Locate the cell with the specified text and output its (x, y) center coordinate. 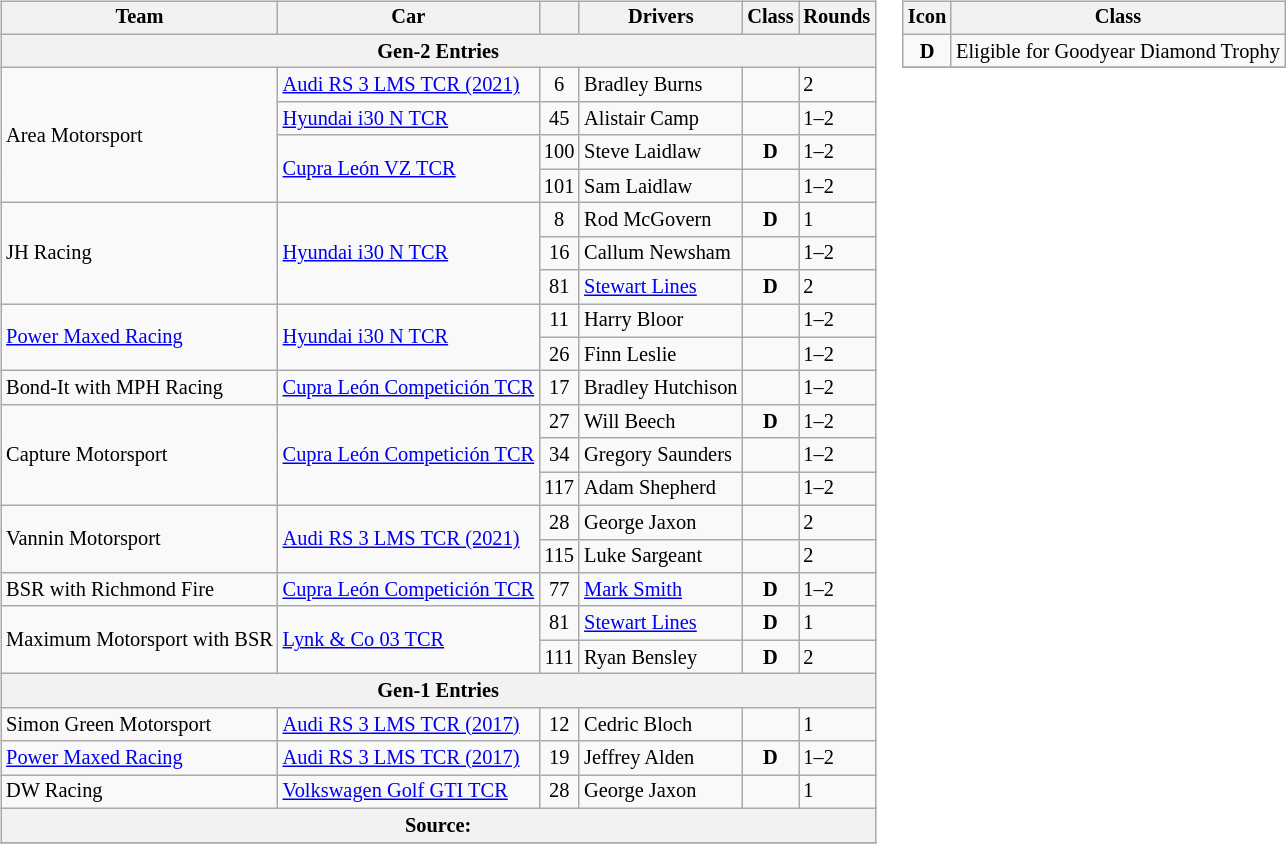
6 (559, 85)
Lynk & Co 03 TCR (408, 640)
Mark Smith (660, 590)
Ryan Bensley (660, 657)
100 (559, 152)
Callum Newsham (660, 253)
Simon Green Motorsport (139, 724)
Car (408, 18)
Adam Shepherd (660, 489)
17 (559, 388)
Rod McGovern (660, 220)
JH Racing (139, 254)
Cupra León VZ TCR (408, 168)
34 (559, 455)
19 (559, 758)
Source: (438, 825)
Luke Sargeant (660, 556)
Sam Laidlaw (660, 186)
Eligible for Goodyear Diamond Trophy (1118, 51)
Steve Laidlaw (660, 152)
Harry Bloor (660, 321)
Capture Motorsport (139, 456)
45 (559, 119)
Bradley Hutchison (660, 388)
Gregory Saunders (660, 455)
Gen-1 Entries (438, 691)
Vannin Motorsport (139, 538)
Icon (927, 18)
27 (559, 422)
101 (559, 186)
117 (559, 489)
Alistair Camp (660, 119)
Gen-2 Entries (438, 51)
26 (559, 354)
BSR with Richmond Fire (139, 590)
Bond-It with MPH Racing (139, 388)
Team (139, 18)
115 (559, 556)
Finn Leslie (660, 354)
Bradley Burns (660, 85)
Volkswagen Golf GTI TCR (408, 792)
11 (559, 321)
Rounds (838, 18)
Maximum Motorsport with BSR (139, 640)
DW Racing (139, 792)
Drivers (660, 18)
8 (559, 220)
111 (559, 657)
Cedric Bloch (660, 724)
77 (559, 590)
12 (559, 724)
16 (559, 253)
Jeffrey Alden (660, 758)
Will Beech (660, 422)
Area Motorsport (139, 136)
